Determine the (X, Y) coordinate at the center of the cell enclosing the given text.  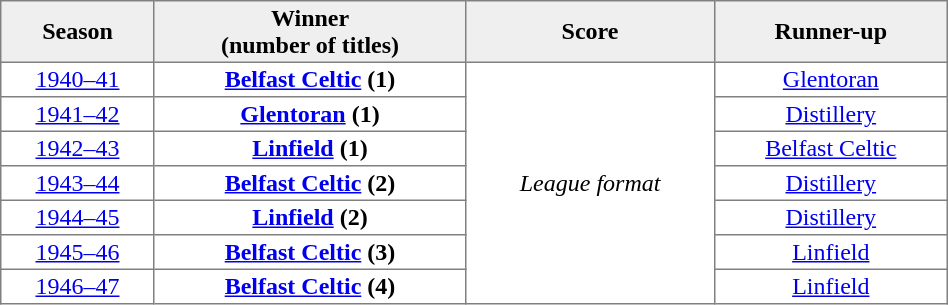
Glentoran (830, 79)
League format (590, 183)
1940–41 (78, 79)
Belfast Celtic (830, 148)
1945–46 (78, 252)
1943–44 (78, 183)
1944–45 (78, 217)
1946–47 (78, 286)
Glentoran (1) (310, 114)
Score (590, 32)
Belfast Celtic (4) (310, 286)
Winner(number of titles) (310, 32)
Belfast Celtic (3) (310, 252)
Runner-up (830, 32)
Linfield (1) (310, 148)
Belfast Celtic (2) (310, 183)
Linfield (2) (310, 217)
1942–43 (78, 148)
1941–42 (78, 114)
Belfast Celtic (1) (310, 79)
Season (78, 32)
